From the cell containing the given text, extract its center point as [X, Y] coordinate. 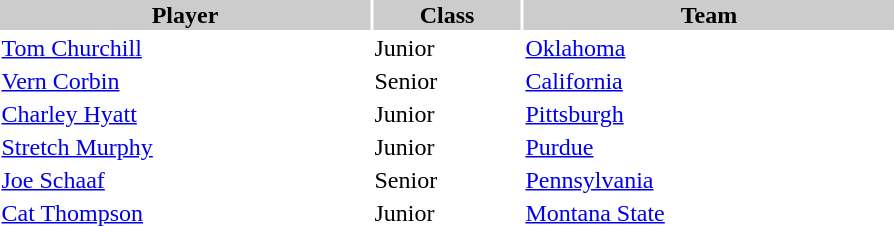
Class [447, 15]
Purdue [709, 147]
Pennsylvania [709, 180]
Team [709, 15]
Pittsburgh [709, 114]
California [709, 81]
Charley Hyatt [185, 114]
Vern Corbin [185, 81]
Tom Churchill [185, 48]
Oklahoma [709, 48]
Player [185, 15]
Stretch Murphy [185, 147]
Joe Schaaf [185, 180]
